Search for the cell housing the specified text and yield its [X, Y] center coordinate. 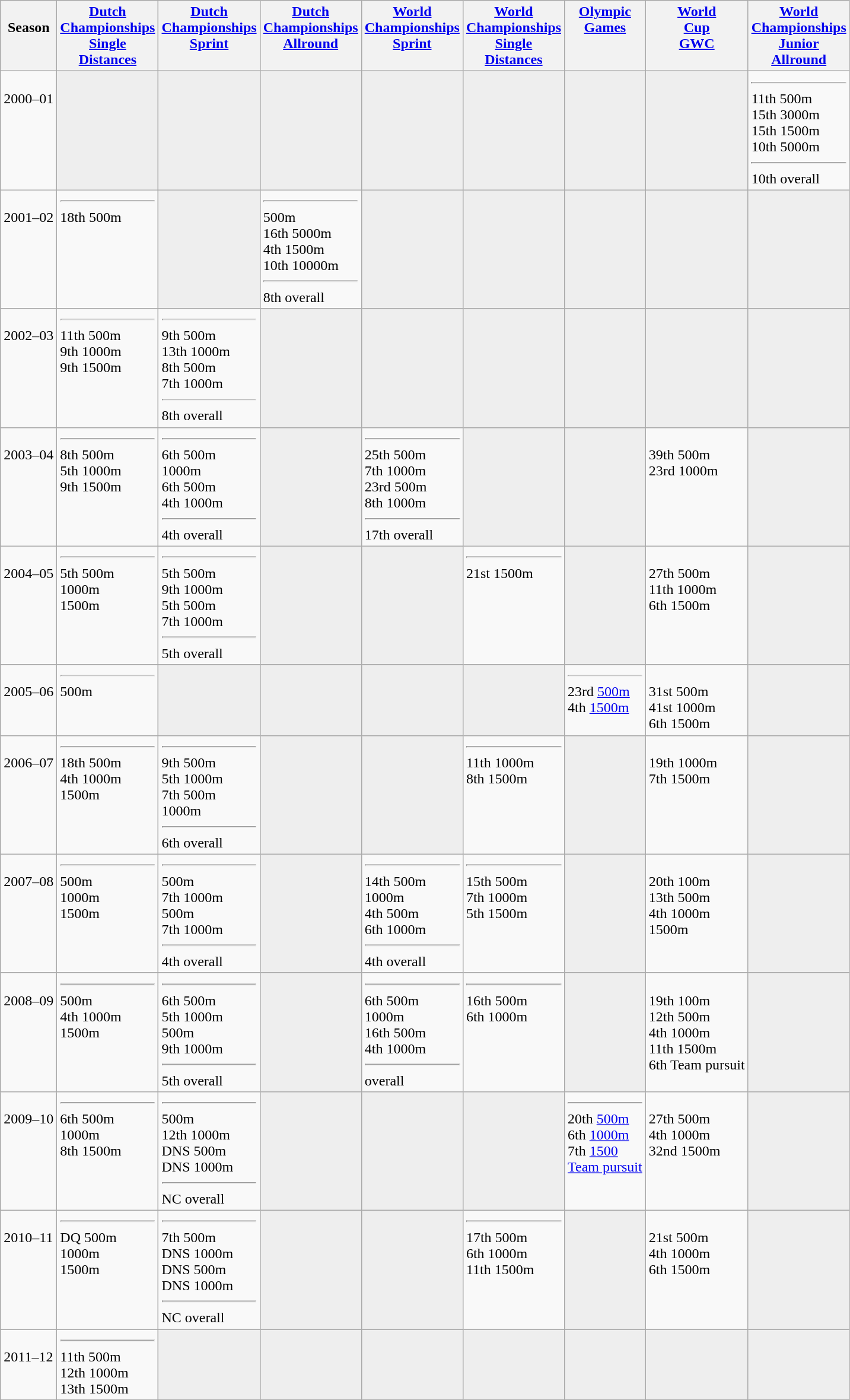
2002–03 [28, 368]
5th 500m 9th 1000m 5th 500m 7th 1000m 5th overall [209, 605]
21st 500m 4th 1000m 6th 1500m [696, 1269]
18th 500m 4th 1000m 1500m [108, 795]
31st 500m 41st 1000m 6th 1500m [696, 700]
500m 1000m 1500m [108, 913]
8th 500m 5th 1000m 9th 1500m [108, 487]
World Championships Single Distances [514, 36]
Dutch Championships Sprint [209, 36]
20th 100m 13th 500m 4th 1000m 1500m [696, 913]
Dutch Championships Single Distances [108, 36]
500m [108, 700]
Olympic Games [605, 36]
23rd 500m 4th 1500m [605, 700]
2007–08 [28, 913]
500m 4th 1000m 1500m [108, 1032]
18th 500m [108, 249]
11th 500m 12th 1000m 13th 1500m [108, 1365]
14th 500m 1000m 4th 500m 6th 1000m 4th overall [412, 913]
16th 500m 6th 1000m [514, 1032]
6th 500m 5th 1000m 500m 9th 1000m 5th overall [209, 1032]
6th 500m 1000m 6th 500m 4th 1000m 4th overall [209, 487]
25th 500m 7th 1000m 23rd 500m 8th 1000m 17th overall [412, 487]
11th 500m 9th 1000m 9th 1500m [108, 368]
27th 500m 11th 1000m 6th 1500m [696, 605]
15th 500m 7th 1000m 5th 1500m [514, 913]
9th 500m 5th 1000m 7th 500m 1000m 6th overall [209, 795]
27th 500m 4th 1000m 32nd 1500m [696, 1151]
6th 500m 1000m 8th 1500m [108, 1151]
39th 500m 23rd 1000m [696, 487]
9th 500m 13th 1000m 8th 500m 7th 1000m 8th overall [209, 368]
2005–06 [28, 700]
2010–11 [28, 1269]
World Championships Sprint [412, 36]
World Cup GWC [696, 36]
2000–01 [28, 131]
DQ 500m 1000m 1500m [108, 1269]
500m 16th 5000m 4th 1500m 10th 10000m 8th overall [311, 249]
Dutch Championships Allround [311, 36]
2009–10 [28, 1151]
2008–09 [28, 1032]
500m 7th 1000m 500m 7th 1000m 4th overall [209, 913]
19th 1000m 7th 1500m [696, 795]
2011–12 [28, 1365]
11th 1000m 8th 1500m [514, 795]
21st 1500m [514, 605]
7th 500m DNS 1000m DNS 500m DNS 1000m NC overall [209, 1269]
World Championships Junior Allround [798, 36]
2001–02 [28, 249]
2003–04 [28, 487]
11th 500m 15th 3000m 15th 1500m 10th 5000m 10th overall [798, 131]
20th 500m 6th 1000m 7th 1500 Team pursuit [605, 1151]
2004–05 [28, 605]
2006–07 [28, 795]
19th 100m 12th 500m 4th 1000m 11th 1500m 6th Team pursuit [696, 1032]
Season [28, 36]
17th 500m 6th 1000m 11th 1500m [514, 1269]
5th 500m 1000m 1500m [108, 605]
500m 12th 1000m DNS 500m DNS 1000m NC overall [209, 1151]
6th 500m 1000m 16th 500m 4th 1000m overall [412, 1032]
